Find where the given text appears and provide that cell's center as (x, y) coordinate. 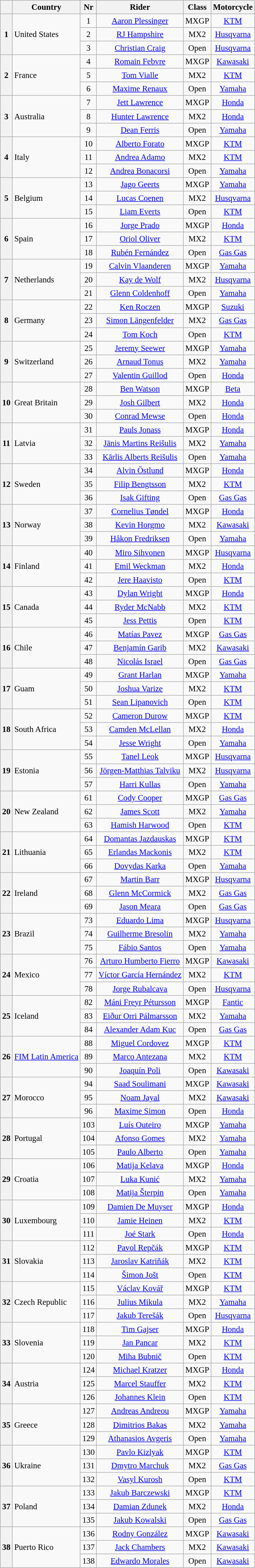
Great Britain (46, 402)
FIM Latin America (46, 1056)
48 (88, 661)
Valentin Guillod (140, 375)
40 (88, 553)
Germany (46, 320)
113 (88, 1261)
Fantic (233, 1002)
110 (88, 1220)
129 (88, 1438)
Víctor García Hernández (140, 975)
Netherlands (46, 280)
Slovakia (46, 1261)
Domantas Jazdauskas (140, 839)
Iceland (46, 1016)
Johannes Klein (140, 1398)
44 (88, 607)
69 (88, 907)
Afonso Gomes (140, 1138)
Kevin Horgmo (140, 525)
Erlandas Mackonis (140, 852)
Conrad Mewse (140, 416)
47 (88, 648)
Jānis Martins Reišulis (140, 443)
Sean Lipanovich (140, 702)
Maxime Simon (140, 1111)
134 (88, 1506)
112 (88, 1248)
Croatia (46, 1179)
Miro Sihvonen (140, 553)
Julius Mikula (140, 1302)
66 (88, 866)
114 (88, 1275)
Václav Kovář (140, 1288)
Jorge Rubalcava (140, 989)
63 (88, 825)
96 (88, 1111)
Rodny González (140, 1534)
Marco Antezana (140, 1057)
Slovenia (46, 1343)
75 (88, 948)
Rider (140, 7)
Jett Lawrence (140, 103)
Cornelius Tøndel (140, 512)
Jason Meara (140, 907)
118 (88, 1329)
Pavlo Kizlyak (140, 1452)
115 (88, 1288)
Jakub Terešák (140, 1316)
Jere Haavisto (140, 580)
Lithuania (46, 852)
67 (88, 880)
Latvia (46, 443)
Jess Pettis (140, 621)
Saad Soulimani (140, 1084)
124 (88, 1370)
95 (88, 1097)
Pavol Repčák (140, 1248)
65 (88, 852)
Jaroslav Katriňák (140, 1261)
Dean Ferris (140, 130)
RJ Hampshire (140, 34)
90 (88, 1070)
Nicolás Israel (140, 661)
Dovydas Karka (140, 866)
61 (88, 798)
125 (88, 1384)
Emil Weckman (140, 566)
Spain (46, 239)
108 (88, 1193)
89 (88, 1057)
Nr (88, 7)
Camden McLellan (140, 729)
James Scott (140, 811)
46 (88, 634)
Jorge Prado (140, 225)
France (46, 75)
39 (88, 539)
Brazil (46, 934)
132 (88, 1479)
Beta (233, 389)
Puerto Rico (46, 1547)
Tom Koch (140, 334)
Guilherme Bresolin (140, 934)
104 (88, 1138)
107 (88, 1179)
Andrea Bonacorsi (140, 171)
84 (88, 1029)
Cameron Durow (140, 716)
Luxembourg (46, 1220)
53 (88, 729)
Estonia (46, 771)
50 (88, 689)
Paulo Alberto (140, 1152)
Joshua Varize (140, 689)
Czech Republic (46, 1302)
Simon Längenfelder (140, 321)
78 (88, 989)
Noam Jayal (140, 1097)
105 (88, 1152)
Joaquín Poli (140, 1070)
117 (88, 1316)
74 (88, 934)
Jakub Barczewski (140, 1493)
Matías Pavez (140, 634)
73 (88, 920)
Filip Bengtsson (140, 484)
Aaron Plessinger (140, 21)
Matija Kelava (140, 1166)
131 (88, 1465)
42 (88, 580)
56 (88, 770)
Ben Watson (140, 389)
77 (88, 975)
Damien De Muyser (140, 1207)
Liam Everts (140, 212)
Dimitrios Bakas (140, 1425)
Máni Freyr Pétursson (140, 1002)
103 (88, 1125)
Hamish Harwood (140, 825)
83 (88, 1016)
Josh Gilbert (140, 402)
Calvin Vlaanderen (140, 266)
Alexander Adam Kuc (140, 1029)
Matija Šterpin (140, 1193)
Australia (46, 116)
Ireland (46, 893)
Ukraine (46, 1465)
Harri Kullas (140, 784)
88 (88, 1043)
Miguel Cordovez (140, 1043)
111 (88, 1234)
United States (46, 35)
136 (88, 1534)
Håkon Fredriksen (140, 539)
Poland (46, 1507)
Dylan Wright (140, 593)
Glenn Coldenhoff (140, 293)
127 (88, 1411)
Austria (46, 1383)
Belgium (46, 198)
Isak Gifting (140, 498)
Christian Craig (140, 48)
Tom Vialle (140, 75)
64 (88, 839)
94 (88, 1084)
Luís Outeiro (140, 1125)
135 (88, 1520)
Arnaud Tonus (140, 361)
Tanel Leok (140, 757)
68 (88, 893)
Kārlis Alberts Reišulis (140, 457)
Benjamín Garib (140, 648)
Class (197, 7)
116 (88, 1302)
Lucas Coenen (140, 198)
Greece (46, 1425)
Šimon Jošt (140, 1275)
137 (88, 1547)
Glenn McCormick (140, 893)
106 (88, 1166)
Eiður Orri Pálmarsson (140, 1016)
Martin Barr (140, 880)
Guam (46, 689)
Miha Bubnič (140, 1357)
76 (88, 961)
Luka Kunić (140, 1179)
Ryder McNabb (140, 607)
Joé Stark (140, 1234)
Motorcycle (233, 7)
Suzuki (233, 307)
Country (46, 7)
43 (88, 593)
Jan Pancar (140, 1343)
Andreas Andreou (140, 1411)
51 (88, 702)
133 (88, 1493)
62 (88, 811)
130 (88, 1452)
Chile (46, 648)
Grant Harlan (140, 675)
Marcel Stauffer (140, 1384)
Romain Febvre (140, 62)
Hunter Lawrence (140, 116)
54 (88, 743)
Jakub Kowalski (140, 1520)
120 (88, 1357)
Finland (46, 566)
South Africa (46, 729)
41 (88, 566)
Damian Zdunek (140, 1506)
52 (88, 716)
Sweden (46, 484)
Ken Roczen (140, 307)
Jeremy Seewer (140, 348)
Morocco (46, 1098)
57 (88, 784)
82 (88, 1002)
Jesse Wright (140, 743)
Pauls Jonass (140, 430)
Italy (46, 157)
Alberto Forato (140, 144)
Dmytro Marchuk (140, 1465)
Rubén Fernández (140, 253)
Tim Gajser (140, 1329)
49 (88, 675)
Oriol Oliver (140, 239)
Portugal (46, 1138)
55 (88, 757)
Andrea Adamo (140, 157)
Switzerland (46, 362)
New Zealand (46, 811)
119 (88, 1343)
Mexico (46, 975)
Norway (46, 525)
Maxime Renaux (140, 89)
Jack Chambers (140, 1547)
Canada (46, 607)
Michael Kratzer (140, 1370)
Jörgen-Matthias Talviku (140, 770)
138 (88, 1561)
126 (88, 1398)
Vasyl Kurosh (140, 1479)
109 (88, 1207)
Athanasios Avgeris (140, 1438)
Edwardo Morales (140, 1561)
Jamie Heinen (140, 1220)
Jago Geerts (140, 185)
Arturo Humberto Fierro (140, 961)
Alvin Östlund (140, 471)
Cody Cooper (140, 798)
Fábio Santos (140, 948)
45 (88, 621)
Eduardo Lima (140, 920)
Kay de Wolf (140, 280)
128 (88, 1425)
